Search for the cell housing the specified text and yield its [X, Y] center coordinate. 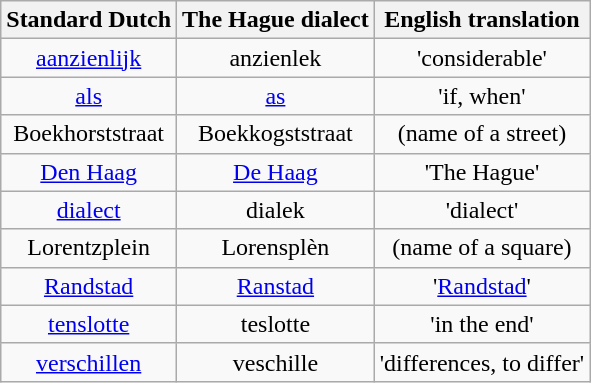
'considerable' [482, 58]
(name of a street) [482, 134]
Randstad [89, 286]
Boekhorststraat [89, 134]
Lorensplèn [276, 248]
'differences, to differ' [482, 362]
dialek [276, 210]
dialect [89, 210]
verschillen [89, 362]
'Randstad' [482, 286]
Ranstad [276, 286]
veschille [276, 362]
aanzienlijk [89, 58]
als [89, 96]
Boekkogststraat [276, 134]
'in the end' [482, 324]
'The Hague' [482, 172]
English translation [482, 20]
The Hague dialect [276, 20]
anzienlek [276, 58]
Standard Dutch [89, 20]
Lorentzplein [89, 248]
(name of a square) [482, 248]
teslotte [276, 324]
Den Haag [89, 172]
'if, when' [482, 96]
tenslotte [89, 324]
De Haag [276, 172]
as [276, 96]
'dialect' [482, 210]
